Locate the cell with the specified text and output its [X, Y] center coordinate. 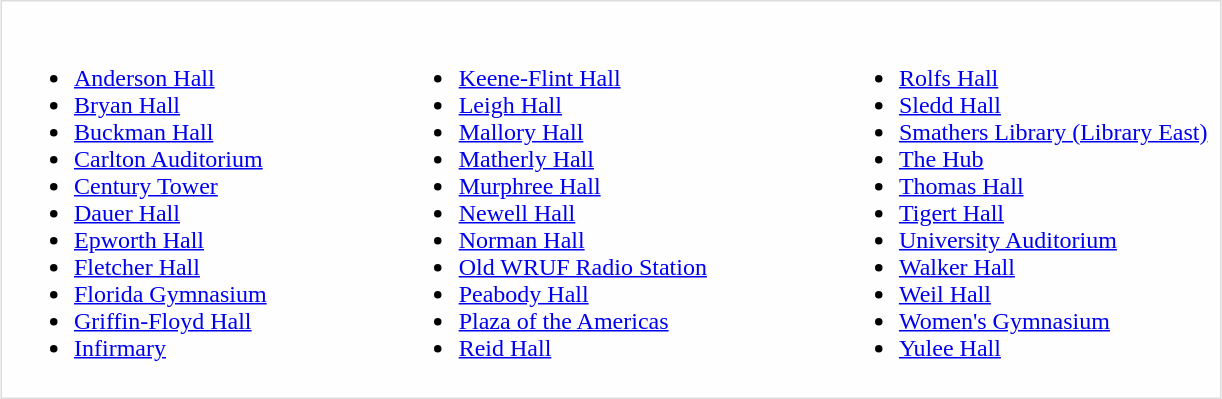
Anderson HallBryan HallBuckman HallCarlton AuditoriumCentury TowerDauer HallEpworth HallFletcher HallFlorida GymnasiumGriffin-Floyd HallInfirmary [140, 200]
Rolfs HallSledd HallSmathers Library (Library East)The HubThomas HallTigert HallUniversity AuditoriumWalker HallWeil HallWomen's GymnasiumYulee Hall [1023, 200]
